Provide the (x, y) coordinate of the cell's center where the given text is located.  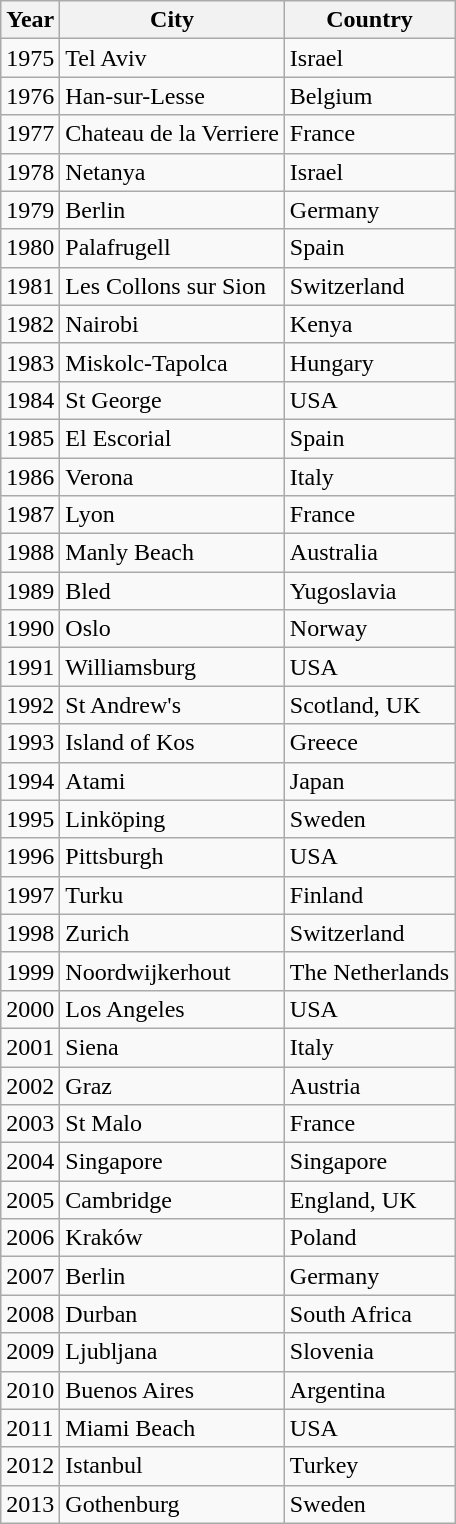
Australia (369, 553)
1976 (30, 96)
1984 (30, 400)
Buenos Aires (172, 1390)
2000 (30, 1009)
Williamsburg (172, 667)
2011 (30, 1428)
1992 (30, 705)
Miami Beach (172, 1428)
1977 (30, 134)
1989 (30, 591)
1996 (30, 857)
Turku (172, 895)
Durban (172, 1314)
1997 (30, 895)
1999 (30, 971)
1993 (30, 743)
1987 (30, 515)
Pittsburgh (172, 857)
Greece (369, 743)
Bled (172, 591)
Norway (369, 629)
2004 (30, 1162)
Cambridge (172, 1200)
Istanbul (172, 1466)
Nairobi (172, 324)
1975 (30, 58)
Linköping (172, 819)
Finland (369, 895)
Palafrugell (172, 248)
Year (30, 20)
Lyon (172, 515)
2001 (30, 1047)
1983 (30, 362)
Siena (172, 1047)
Gothenburg (172, 1504)
Country (369, 20)
Oslo (172, 629)
1986 (30, 477)
Argentina (369, 1390)
Scotland, UK (369, 705)
1991 (30, 667)
2007 (30, 1276)
1982 (30, 324)
St Andrew's (172, 705)
Los Angeles (172, 1009)
Han-sur-Lesse (172, 96)
Netanya (172, 172)
2006 (30, 1238)
2013 (30, 1504)
Les Collons sur Sion (172, 286)
1978 (30, 172)
Austria (369, 1085)
1988 (30, 553)
1981 (30, 286)
El Escorial (172, 438)
Verona (172, 477)
Tel Aviv (172, 58)
City (172, 20)
1994 (30, 781)
1998 (30, 933)
Kraków (172, 1238)
Turkey (369, 1466)
Graz (172, 1085)
1980 (30, 248)
2010 (30, 1390)
2005 (30, 1200)
Noordwijkerhout (172, 971)
Belgium (369, 96)
Poland (369, 1238)
1985 (30, 438)
Zurich (172, 933)
Chateau de la Verriere (172, 134)
Manly Beach (172, 553)
Yugoslavia (369, 591)
South Africa (369, 1314)
Miskolc-Tapolca (172, 362)
2009 (30, 1352)
Japan (369, 781)
2003 (30, 1124)
St Malo (172, 1124)
Island of Kos (172, 743)
St George (172, 400)
Ljubljana (172, 1352)
2002 (30, 1085)
Kenya (369, 324)
Hungary (369, 362)
1990 (30, 629)
2012 (30, 1466)
1995 (30, 819)
The Netherlands (369, 971)
1979 (30, 210)
Slovenia (369, 1352)
Atami (172, 781)
2008 (30, 1314)
England, UK (369, 1200)
